Return the (x, y) coordinate for the center point of the cell that contains the specified text.  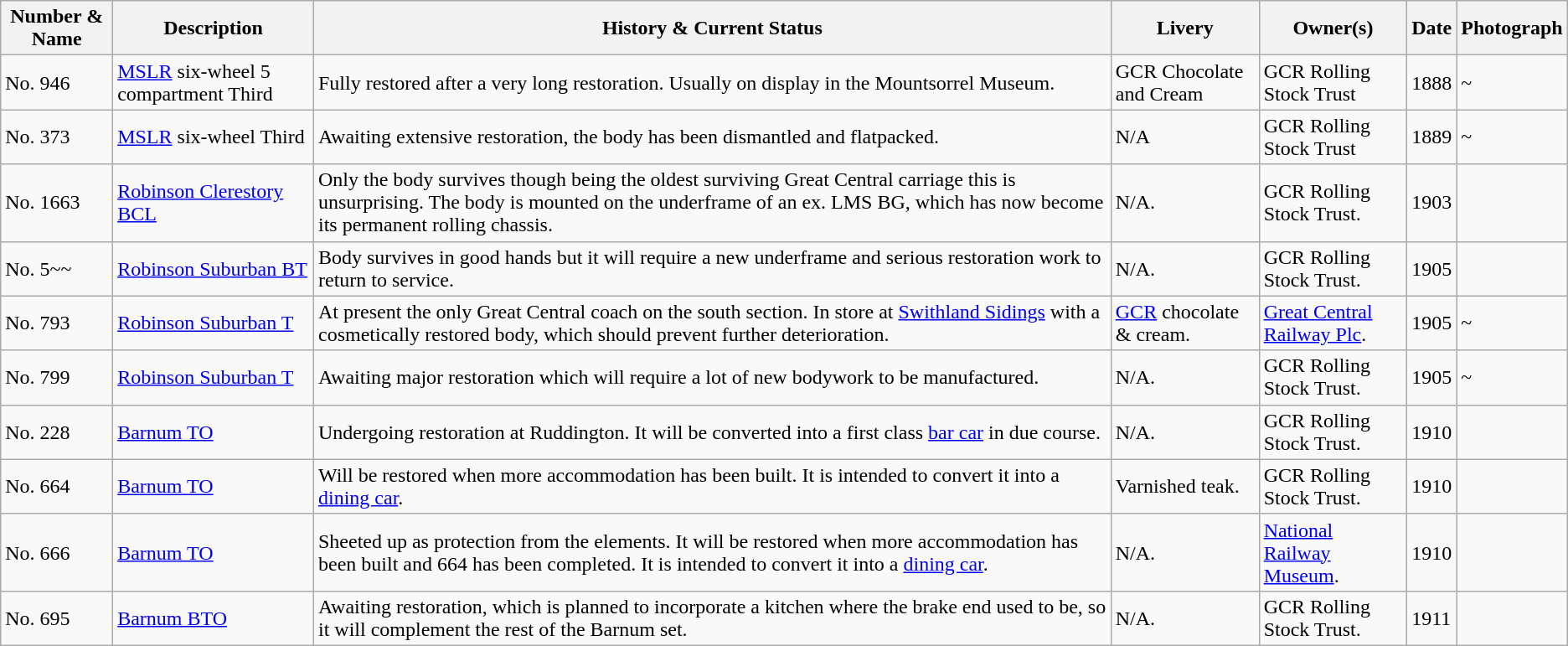
Owner(s) (1333, 28)
1888 (1432, 82)
1903 (1432, 203)
Description (214, 28)
No. 5~~ (57, 268)
No. 666 (57, 552)
No. 373 (57, 137)
No. 228 (57, 432)
No. 1663 (57, 203)
N/A (1184, 137)
Varnished teak. (1184, 486)
GCR Chocolate and Cream (1184, 82)
MSLR six-wheel 5 compartment Third (214, 82)
National Railway Museum. (1333, 552)
Livery (1184, 28)
Body survives in good hands but it will require a new underframe and serious restoration work to return to service. (712, 268)
Photograph (1512, 28)
Will be restored when more accommodation has been built. It is intended to convert it into a dining car. (712, 486)
Date (1432, 28)
Great Central Railway Plc. (1333, 323)
Undergoing restoration at Ruddington. It will be converted into a first class bar car in due course. (712, 432)
No. 664 (57, 486)
1889 (1432, 137)
Barnum BTO (214, 618)
History & Current Status (712, 28)
No. 946 (57, 82)
No. 695 (57, 618)
No. 793 (57, 323)
Robinson Suburban BT (214, 268)
Robinson Clerestory BCL (214, 203)
Fully restored after a very long restoration. Usually on display in the Mountsorrel Museum. (712, 82)
1911 (1432, 618)
GCR chocolate & cream. (1184, 323)
No. 799 (57, 377)
MSLR six-wheel Third (214, 137)
Awaiting restoration, which is planned to incorporate a kitchen where the brake end used to be, so it will complement the rest of the Barnum set. (712, 618)
Awaiting major restoration which will require a lot of new bodywork to be manufactured. (712, 377)
Awaiting extensive restoration, the body has been dismantled and flatpacked. (712, 137)
Number & Name (57, 28)
